Scan for the cell matching the given text and deliver its (x, y) coordinate at center. 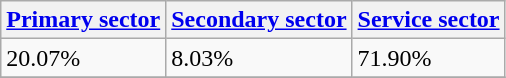
Secondary sector (259, 20)
8.03% (259, 58)
20.07% (84, 58)
Primary sector (84, 20)
Service sector (428, 20)
71.90% (428, 58)
